Find where the given text appears and provide that cell's center as [X, Y] coordinate. 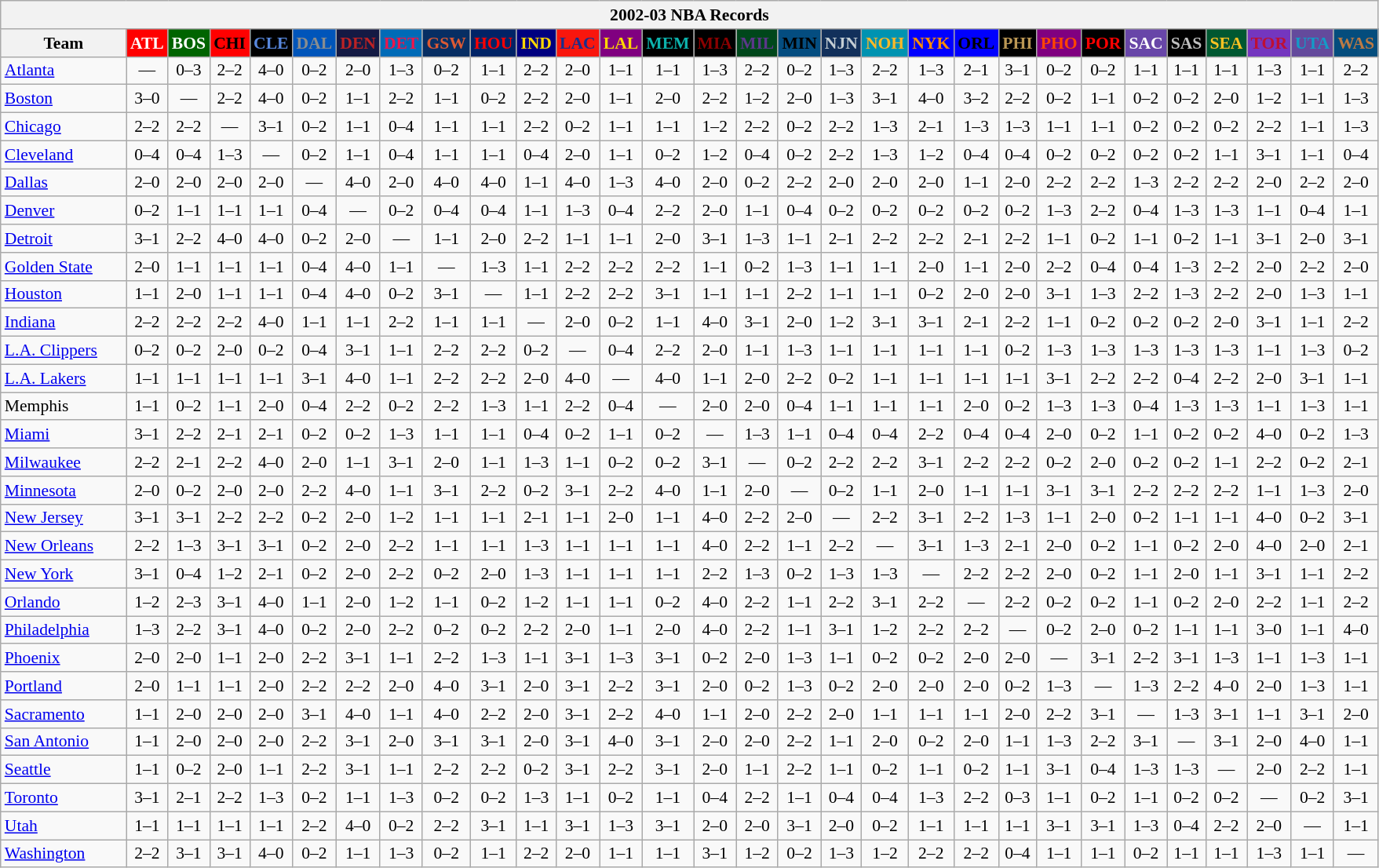
Milwaukee [64, 462]
NYK [931, 43]
CHI [229, 43]
GSW [446, 43]
ORL [976, 43]
Portland [64, 686]
Indiana [64, 323]
Chicago [64, 127]
Team [64, 43]
MIN [799, 43]
TOR [1270, 43]
Golden State [64, 267]
Denver [64, 211]
Toronto [64, 798]
DET [402, 43]
San Antonio [64, 742]
POR [1104, 43]
Philadelphia [64, 630]
MIL [757, 43]
Seattle [64, 770]
DEN [358, 43]
Orlando [64, 602]
CLE [272, 43]
ATL [148, 43]
2–3 [188, 602]
Atlanta [64, 71]
IND [536, 43]
Phoenix [64, 658]
SAC [1146, 43]
New Jersey [64, 518]
L.A. Clippers [64, 351]
SAS [1187, 43]
Miami [64, 435]
Boston [64, 99]
MIA [715, 43]
PHI [1017, 43]
MEM [667, 43]
Houston [64, 294]
Washington [64, 854]
Detroit [64, 239]
UTA [1312, 43]
3–2 [976, 99]
LAC [578, 43]
2002-03 NBA Records [689, 15]
L.A. Lakers [64, 378]
NJN [841, 43]
Dallas [64, 183]
PHO [1060, 43]
Memphis [64, 407]
Minnesota [64, 491]
WAS [1356, 43]
Sacramento [64, 714]
NOH [885, 43]
New York [64, 574]
DAL [315, 43]
Cleveland [64, 155]
SEA [1226, 43]
BOS [188, 43]
LAL [622, 43]
Utah [64, 826]
New Orleans [64, 546]
HOU [493, 43]
